Search for the cell housing the specified text and yield its (x, y) center coordinate. 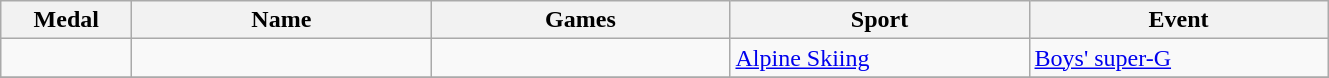
Name (282, 20)
Games (580, 20)
Sport (880, 20)
Boys' super-G (1178, 58)
Event (1178, 20)
Alpine Skiing (880, 58)
Medal (66, 20)
